For the text-containing cell, return its midpoint in [x, y] coordinate format. 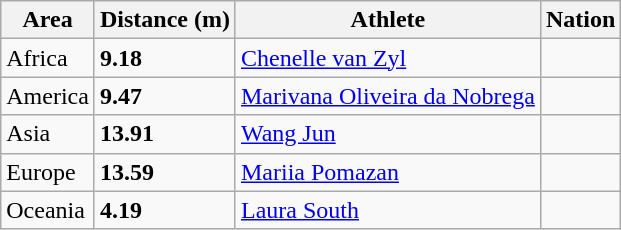
13.59 [164, 172]
4.19 [164, 210]
Chenelle van Zyl [388, 58]
Oceania [48, 210]
Marivana Oliveira da Nobrega [388, 96]
9.18 [164, 58]
Area [48, 20]
America [48, 96]
9.47 [164, 96]
Nation [580, 20]
Africa [48, 58]
Europe [48, 172]
Wang Jun [388, 134]
Mariia Pomazan [388, 172]
Asia [48, 134]
Athlete [388, 20]
Distance (m) [164, 20]
Laura South [388, 210]
13.91 [164, 134]
